For the text-containing cell, return its midpoint in (X, Y) coordinate format. 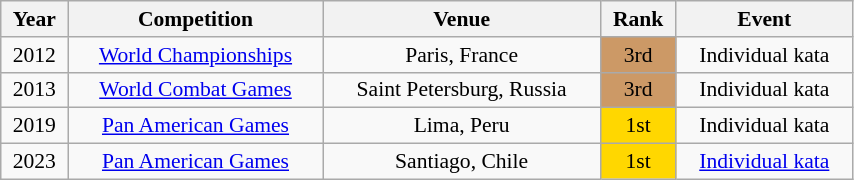
Lima, Peru (462, 126)
2012 (34, 55)
Venue (462, 19)
2019 (34, 126)
Event (764, 19)
Year (34, 19)
Saint Petersburg, Russia (462, 90)
Santiago, Chile (462, 162)
World Combat Games (196, 90)
Rank (638, 19)
2023 (34, 162)
2013 (34, 90)
Competition (196, 19)
Paris, France (462, 55)
World Championships (196, 55)
